Return the (x, y) coordinate for the center point of the cell that contains the specified text.  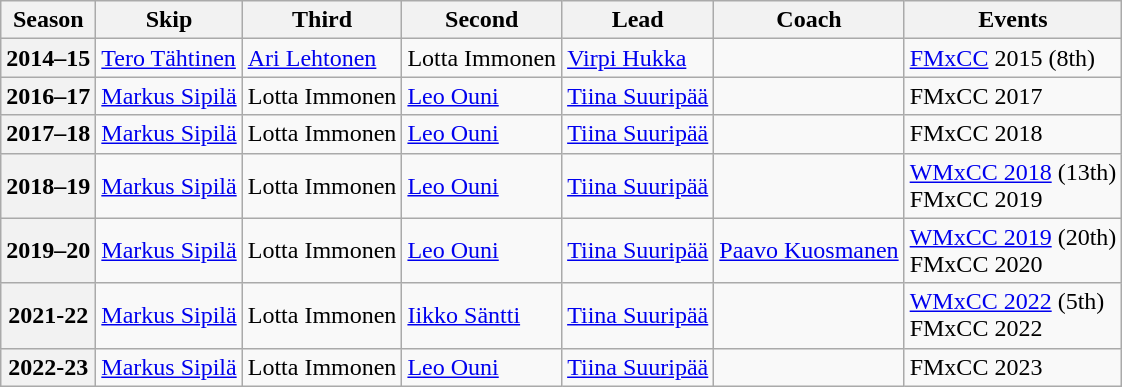
Tero Tähtinen (169, 58)
Ari Lehtonen (322, 58)
Paavo Kuosmanen (809, 250)
2018–19 (48, 186)
Coach (809, 20)
2014–15 (48, 58)
FMxCC 2015 (8th) (1013, 58)
Skip (169, 20)
2021-22 (48, 316)
Iikko Säntti (482, 316)
WMxCC 2019 (20th)FMxCC 2020 (1013, 250)
Season (48, 20)
Events (1013, 20)
FMxCC 2018 (1013, 134)
Lead (638, 20)
2022-23 (48, 367)
WMxCC 2018 (13th)FMxCC 2019 (1013, 186)
Third (322, 20)
FMxCC 2023 (1013, 367)
WMxCC 2022 (5th)FMxCC 2022 (1013, 316)
2017–18 (48, 134)
FMxCC 2017 (1013, 96)
2016–17 (48, 96)
2019–20 (48, 250)
Second (482, 20)
Virpi Hukka (638, 58)
